Locate the cell with the specified text and output its (x, y) center coordinate. 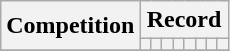
Competition (70, 26)
Record (184, 20)
